Find where the given text appears and provide that cell's center as [X, Y] coordinate. 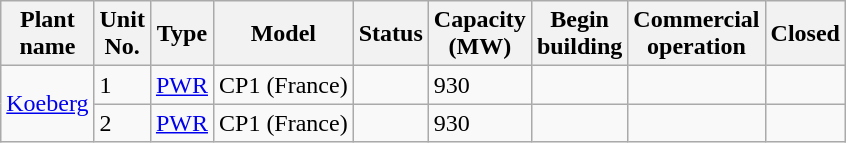
1 [122, 85]
Beginbuilding [579, 34]
Closed [805, 34]
Capacity(MW) [480, 34]
Model [283, 34]
2 [122, 123]
Type [182, 34]
Status [390, 34]
Plantname [48, 34]
UnitNo. [122, 34]
Commercialoperation [696, 34]
Koeberg [48, 104]
